Determine the (x, y) coordinate at the center of the cell enclosing the given text.  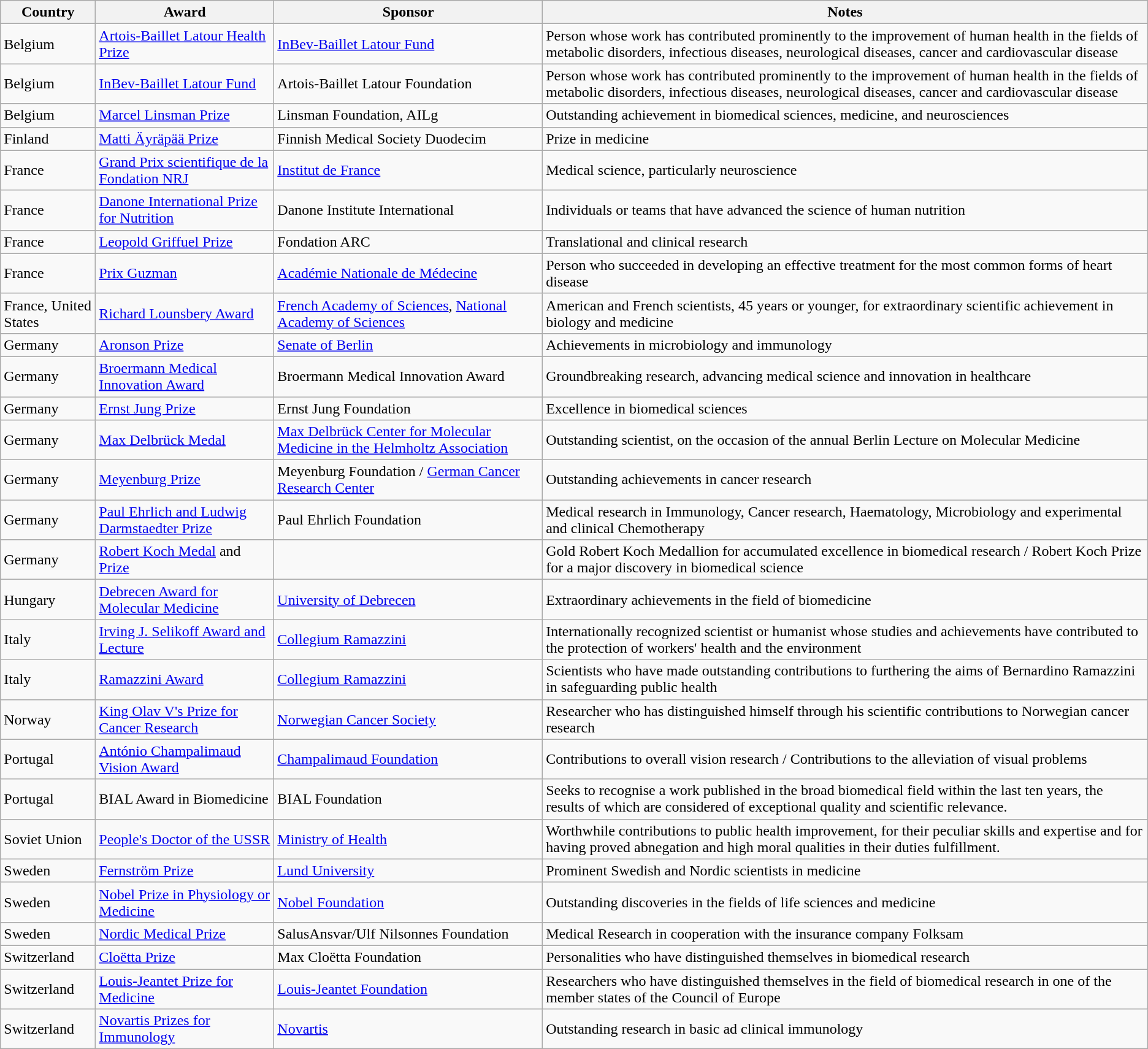
Outstanding achievement in biomedical sciences, medicine, and neurosciences (845, 115)
Fernström Prize (185, 870)
American and French scientists, 45 years or younger, for extraordinary scientific achievement in biology and medicine (845, 313)
People's Doctor of the USSR (185, 839)
French Academy of Sciences, National Academy of Sciences (408, 313)
Prix Guzman (185, 274)
Notes (845, 12)
BIAL Foundation (408, 799)
Louis-Jeantet Prize for Medicine (185, 989)
Excellence in biomedical sciences (845, 408)
Prominent Swedish and Nordic scientists in medicine (845, 870)
Meyenburg Prize (185, 480)
Aronson Prize (185, 345)
Researcher who has distinguished himself through his scientific contributions to Norwegian cancer research (845, 719)
Leopold Griffuel Prize (185, 242)
Finnish Medical Society Duodecim (408, 139)
Award (185, 12)
Gold Robert Koch Medallion for accumulated excellence in biomedical research / Robert Koch Prize for a major discovery in biomedical science (845, 559)
Meyenburg Foundation / German Cancer Research Center (408, 480)
Medical science, particularly neuroscience (845, 171)
Lund University (408, 870)
Medical research in Immunology, Cancer research, Haematology, Microbiology and experimental and clinical Chemotherapy (845, 520)
Nobel Foundation (408, 902)
Outstanding achievements in cancer research (845, 480)
Translational and clinical research (845, 242)
Medical Research in cooperation with the insurance company Folksam (845, 934)
Linsman Foundation, AILg (408, 115)
King Olav V's Prize for Cancer Research (185, 719)
Novartis (408, 1029)
Outstanding research in basic ad clinical immunology (845, 1029)
Marcel Linsman Prize (185, 115)
Ramazzini Award (185, 680)
Prize in medicine (845, 139)
Institut de France (408, 171)
Irving J. Selikoff Award and Lecture (185, 639)
Personalities who have distinguished themselves in biomedical research (845, 957)
Achievements in microbiology and immunology (845, 345)
Matti Äyräpää Prize (185, 139)
Individuals or teams that have advanced the science of human nutrition (845, 210)
Outstanding discoveries in the fields of life sciences and medicine (845, 902)
Paul Ehrlich and Ludwig Darmstaedter Prize (185, 520)
Contributions to overall vision research / Contributions to the alleviation of visual problems (845, 759)
Country (48, 12)
Sponsor (408, 12)
Champalimaud Foundation (408, 759)
Finland (48, 139)
SalusAnsvar/Ulf Nilsonnes Foundation (408, 934)
Ernst Jung Foundation (408, 408)
Ministry of Health (408, 839)
Max Cloëtta Foundation (408, 957)
Extraordinary achievements in the field of biomedicine (845, 600)
Académie Nationale de Médecine (408, 274)
Groundbreaking research, advancing medical science and innovation in healthcare (845, 377)
Norway (48, 719)
Nobel Prize in Physiology or Medicine (185, 902)
Richard Lounsbery Award (185, 313)
Danone International Prize for Nutrition (185, 210)
Louis-Jeantet Foundation (408, 989)
Fondation ARC (408, 242)
Senate of Berlin (408, 345)
Person who succeeded in developing an effective treatment for the most common forms of heart disease (845, 274)
Outstanding scientist, on the occasion of the annual Berlin Lecture on Molecular Medicine (845, 440)
Hungary (48, 600)
Max Delbrück Medal (185, 440)
Danone Institute International (408, 210)
Scientists who have made outstanding contributions to furthering the aims of Bernardino Ramazzini in safeguarding public health (845, 680)
Nordic Medical Prize (185, 934)
Norwegian Cancer Society (408, 719)
Max Delbrück Center for Molecular Medicine in the Helmholtz Association (408, 440)
University of Debrecen (408, 600)
France, United States (48, 313)
BIAL Award in Biomedicine (185, 799)
Grand Prix scientifique de la Fondation NRJ (185, 171)
Debrecen Award for Molecular Medicine (185, 600)
Artois-Baillet Latour Foundation (408, 83)
Soviet Union (48, 839)
Novartis Prizes for Immunology (185, 1029)
Cloëtta Prize (185, 957)
Artois-Baillet Latour Health Prize (185, 44)
Robert Koch Medal and Prize (185, 559)
Ernst Jung Prize (185, 408)
Researchers who have distinguished themselves in the field of biomedical research in one of the member states of the Council of Europe (845, 989)
Paul Ehrlich Foundation (408, 520)
António Champalimaud Vision Award (185, 759)
